Output the (x, y) coordinate of the center of the cell containing the given text.  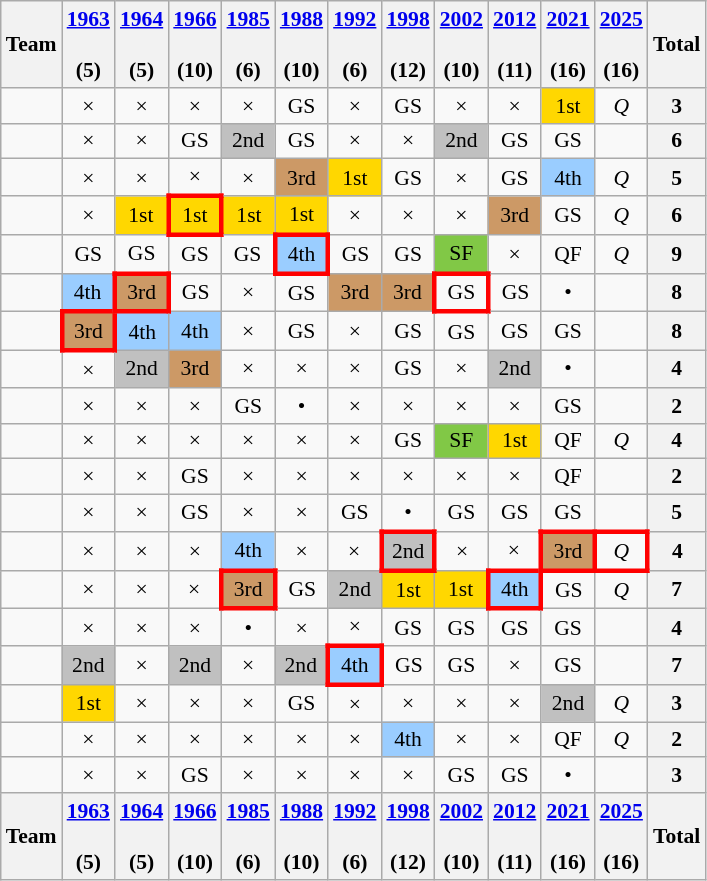
9 (676, 254)
